Capture the cell that displays the provided text and extract its [x, y] central coordinate. 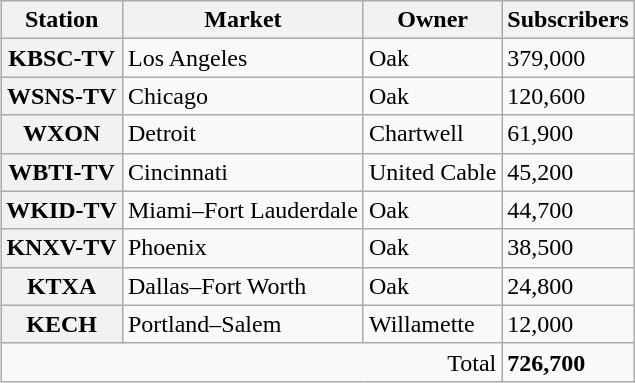
Miami–Fort Lauderdale [242, 210]
38,500 [568, 248]
United Cable [432, 172]
Station [62, 20]
45,200 [568, 172]
61,900 [568, 134]
44,700 [568, 210]
WKID-TV [62, 210]
Willamette [432, 324]
KNXV-TV [62, 248]
726,700 [568, 362]
WXON [62, 134]
Dallas–Fort Worth [242, 286]
WBTI-TV [62, 172]
Owner [432, 20]
KBSC-TV [62, 58]
379,000 [568, 58]
Detroit [242, 134]
12,000 [568, 324]
Chicago [242, 96]
Subscribers [568, 20]
KTXA [62, 286]
Phoenix [242, 248]
Chartwell [432, 134]
Los Angeles [242, 58]
24,800 [568, 286]
Cincinnati [242, 172]
Total [252, 362]
WSNS-TV [62, 96]
120,600 [568, 96]
Portland–Salem [242, 324]
KECH [62, 324]
Market [242, 20]
